Find where the given text appears and provide that cell's center as [x, y] coordinate. 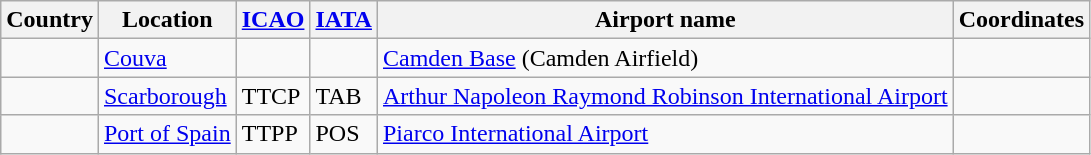
TTPP [273, 134]
POS [344, 134]
Airport name [665, 20]
Scarborough [167, 96]
Piarco International Airport [665, 134]
Country [50, 20]
TTCP [273, 96]
TAB [344, 96]
Camden Base (Camden Airfield) [665, 58]
Location [167, 20]
IATA [344, 20]
Couva [167, 58]
Arthur Napoleon Raymond Robinson International Airport [665, 96]
Coordinates [1021, 20]
Port of Spain [167, 134]
ICAO [273, 20]
